For the text-containing cell, return its midpoint in [X, Y] coordinate format. 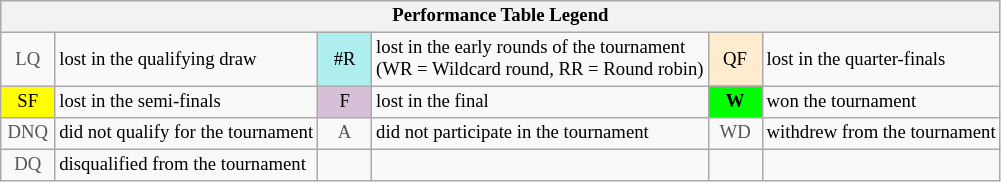
LQ [28, 60]
DNQ [28, 134]
lost in the final [540, 102]
disqualified from the tournament [186, 166]
lost in the early rounds of the tournament(WR = Wildcard round, RR = Round robin) [540, 60]
F [345, 102]
A [345, 134]
QF [735, 60]
lost in the semi-finals [186, 102]
W [735, 102]
lost in the quarter-finals [881, 60]
withdrew from the tournament [881, 134]
WD [735, 134]
SF [28, 102]
#R [345, 60]
did not qualify for the tournament [186, 134]
did not participate in the tournament [540, 134]
DQ [28, 166]
won the tournament [881, 102]
Performance Table Legend [500, 16]
lost in the qualifying draw [186, 60]
